Capture the cell that displays the provided text and extract its [x, y] central coordinate. 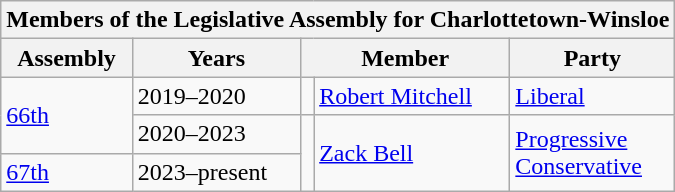
Years [216, 58]
Progressive Conservative [592, 153]
67th [66, 172]
66th [66, 115]
2020–2023 [216, 134]
2019–2020 [216, 96]
2023–present [216, 172]
Robert Mitchell [412, 96]
Zack Bell [412, 153]
Party [592, 58]
Member [404, 58]
Assembly [66, 58]
Members of the Legislative Assembly for Charlottetown-Winsloe [338, 20]
Liberal [592, 96]
